Return the [x, y] coordinate for the center point of the cell that contains the specified text.  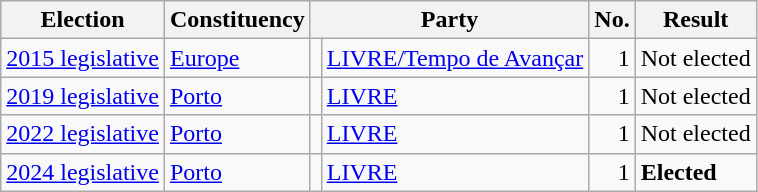
Election [83, 20]
2015 legislative [83, 58]
Party [450, 20]
LIVRE/Tempo de Avançar [455, 58]
Constituency [237, 20]
No. [612, 20]
2024 legislative [83, 172]
2022 legislative [83, 134]
2019 legislative [83, 96]
Elected [696, 172]
Result [696, 20]
Europe [237, 58]
